Provide the [x, y] coordinate of the cell's center where the given text is located.  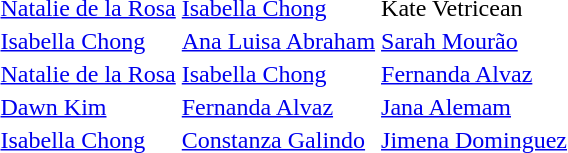
Ana Luisa Abraham [278, 41]
Fernanda Alvaz [278, 107]
Isabella Chong [278, 74]
